Determine the (X, Y) coordinate at the center of the cell enclosing the given text.  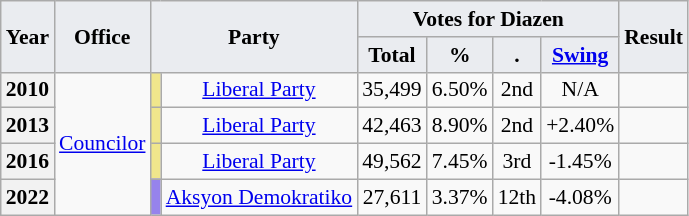
-1.45% (580, 162)
N/A (580, 90)
2022 (28, 197)
Aksyon Demokratiko (260, 197)
Swing (580, 55)
3rd (518, 162)
6.50% (460, 90)
+2.40% (580, 126)
42,463 (392, 126)
. (518, 55)
12th (518, 197)
Councilor (102, 143)
Year (28, 36)
7.45% (460, 162)
3.37% (460, 197)
Votes for Diazen (488, 19)
27,611 (392, 197)
Total (392, 55)
Office (102, 36)
2013 (28, 126)
% (460, 55)
2010 (28, 90)
2016 (28, 162)
Result (654, 36)
8.90% (460, 126)
Party (254, 36)
35,499 (392, 90)
-4.08% (580, 197)
49,562 (392, 162)
